Return the [x, y] coordinate for the center point of the cell that contains the specified text.  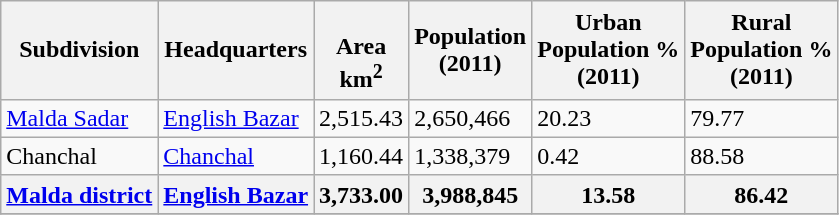
2,650,466 [470, 118]
Malda Sadar [80, 118]
Malda district [80, 194]
Population(2011) [470, 50]
2,515.43 [362, 118]
79.77 [762, 118]
Headquarters [236, 50]
3,733.00 [362, 194]
Areakm2 [362, 50]
86.42 [762, 194]
0.42 [608, 156]
13.58 [608, 194]
1,338,379 [470, 156]
UrbanPopulation %(2011) [608, 50]
20.23 [608, 118]
1,160.44 [362, 156]
Subdivision [80, 50]
88.58 [762, 156]
Rural Population % (2011) [762, 50]
3,988,845 [470, 194]
